From the cell containing the given text, extract its center point as (x, y) coordinate. 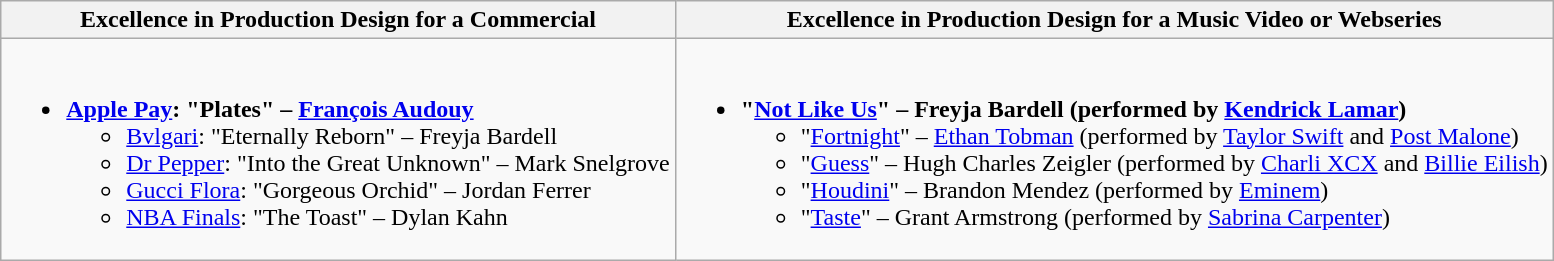
Excellence in Production Design for a Music Video or Webseries (1114, 20)
Excellence in Production Design for a Commercial (338, 20)
